From the cell containing the given text, extract its center point as (x, y) coordinate. 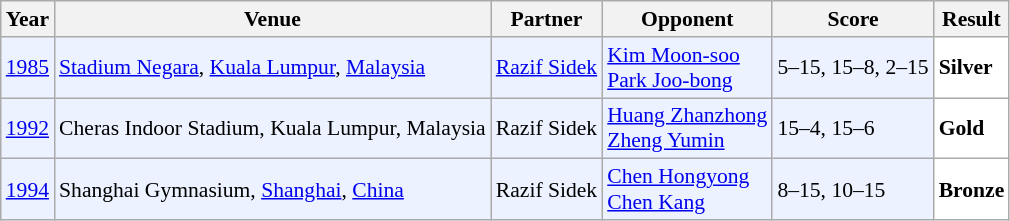
Chen Hongyong Chen Kang (687, 190)
1985 (28, 68)
Score (852, 19)
Partner (546, 19)
15–4, 15–6 (852, 128)
Year (28, 19)
Kim Moon-soo Park Joo-bong (687, 68)
8–15, 10–15 (852, 190)
Venue (272, 19)
Huang Zhanzhong Zheng Yumin (687, 128)
Result (972, 19)
Silver (972, 68)
5–15, 15–8, 2–15 (852, 68)
Cheras Indoor Stadium, Kuala Lumpur, Malaysia (272, 128)
Shanghai Gymnasium, Shanghai, China (272, 190)
Opponent (687, 19)
1992 (28, 128)
Stadium Negara, Kuala Lumpur, Malaysia (272, 68)
Gold (972, 128)
Bronze (972, 190)
1994 (28, 190)
